For the text-containing cell, return its midpoint in [x, y] coordinate format. 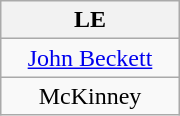
John Beckett [90, 58]
LE [90, 20]
McKinney [90, 96]
